Capture the cell that displays the provided text and extract its [X, Y] central coordinate. 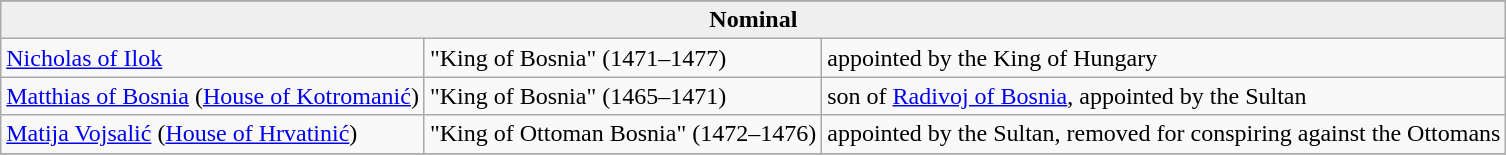
"King of Bosnia" (1465–1471) [622, 96]
appointed by the King of Hungary [1164, 58]
son of Radivoj of Bosnia, appointed by the Sultan [1164, 96]
appointed by the Sultan, removed for conspiring against the Ottomans [1164, 134]
"King of Bosnia" (1471–1477) [622, 58]
Matthias of Bosnia (House of Kotromanić) [213, 96]
Nicholas of Ilok [213, 58]
"King of Ottoman Bosnia" (1472–1476) [622, 134]
Matija Vojsalić (House of Hrvatinić) [213, 134]
Nominal [754, 20]
